Detect which cell encompasses the target text, then output its (X, Y) center coordinate. 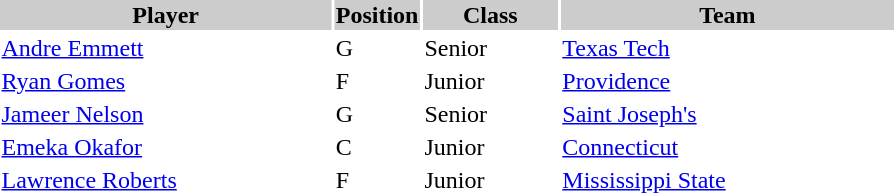
Player (166, 15)
Texas Tech (728, 48)
Position (377, 15)
Team (728, 15)
Emeka Okafor (166, 147)
F (377, 81)
Ryan Gomes (166, 81)
Connecticut (728, 147)
Class (490, 15)
Jameer Nelson (166, 114)
C (377, 147)
Andre Emmett (166, 48)
Providence (728, 81)
Saint Joseph's (728, 114)
